Output the (X, Y) coordinate of the center of the cell containing the given text.  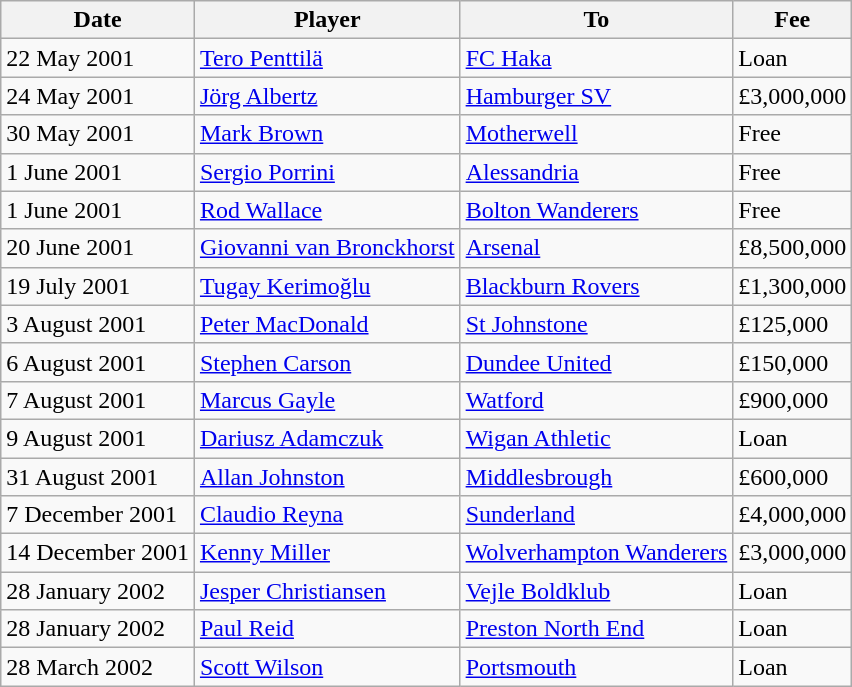
22 May 2001 (98, 58)
Rod Wallace (327, 210)
St Johnstone (596, 324)
Fee (792, 20)
Mark Brown (327, 134)
Preston North End (596, 629)
Giovanni van Bronckhorst (327, 248)
6 August 2001 (98, 362)
Kenny Miller (327, 553)
£150,000 (792, 362)
Marcus Gayle (327, 400)
Jesper Christiansen (327, 591)
7 December 2001 (98, 515)
Dariusz Adamczuk (327, 438)
£900,000 (792, 400)
Middlesbrough (596, 477)
Claudio Reyna (327, 515)
Peter MacDonald (327, 324)
Bolton Wanderers (596, 210)
Tugay Kerimoğlu (327, 286)
Dundee United (596, 362)
Wigan Athletic (596, 438)
Blackburn Rovers (596, 286)
Vejle Boldklub (596, 591)
£125,000 (792, 324)
Scott Wilson (327, 667)
19 July 2001 (98, 286)
Watford (596, 400)
Player (327, 20)
To (596, 20)
20 June 2001 (98, 248)
28 March 2002 (98, 667)
Paul Reid (327, 629)
Arsenal (596, 248)
Date (98, 20)
£8,500,000 (792, 248)
Wolverhampton Wanderers (596, 553)
Stephen Carson (327, 362)
3 August 2001 (98, 324)
24 May 2001 (98, 96)
FC Haka (596, 58)
£4,000,000 (792, 515)
£600,000 (792, 477)
Portsmouth (596, 667)
Hamburger SV (596, 96)
Allan Johnston (327, 477)
31 August 2001 (98, 477)
Sergio Porrini (327, 172)
Tero Penttilä (327, 58)
7 August 2001 (98, 400)
14 December 2001 (98, 553)
Jörg Albertz (327, 96)
30 May 2001 (98, 134)
Alessandria (596, 172)
£1,300,000 (792, 286)
Sunderland (596, 515)
9 August 2001 (98, 438)
Motherwell (596, 134)
